For the text-containing cell, return its midpoint in [x, y] coordinate format. 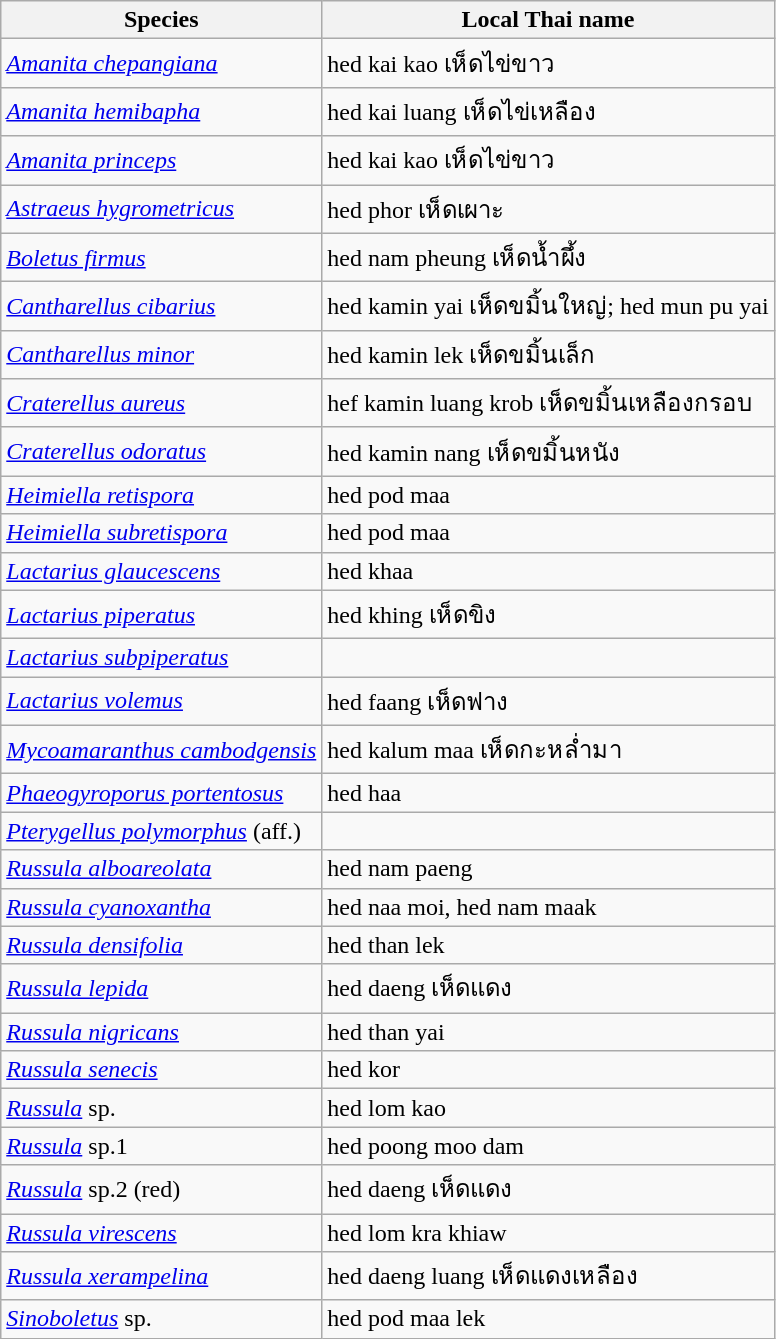
Russula sp. [162, 1108]
Russula senecis [162, 1070]
hed faang เห็ดฟาง [548, 702]
Russula cyanoxantha [162, 907]
Amanita chepangiana [162, 64]
hed daeng luang เห็ดแดงเหลือง [548, 1276]
Russula sp.1 [162, 1146]
Lactarius volemus [162, 702]
Amanita princeps [162, 160]
Heimiella subretispora [162, 533]
hed kor [548, 1070]
hed lom kra khiaw [548, 1233]
Mycoamaranthus cambodgensis [162, 750]
hed khing เห็ดขิง [548, 614]
Russula sp.2 (red) [162, 1190]
hed kamin nang เห็ดขมิ้นหนัง [548, 452]
Russula lepida [162, 988]
Cantharellus minor [162, 354]
Russula xerampelina [162, 1276]
Russula alboareolata [162, 869]
Pterygellus polymorphus (aff.) [162, 831]
Local Thai name [548, 20]
hed lom kao [548, 1108]
hed haa [548, 793]
hed kamin lek เห็ดขมิ้นเล็ก [548, 354]
hed poong moo dam [548, 1146]
hed kai luang เห็ดไข่เหลือง [548, 112]
Russula nigricans [162, 1032]
hed naa moi, hed nam maak [548, 907]
hef kamin luang krob เห็ดขมิ้นเหลืองกรอบ [548, 404]
Boletus firmus [162, 258]
hed kamin yai เห็ดขมิ้นใหญ่; hed mun pu yai [548, 306]
hed kalum maa เห็ดกะหล่ำมา [548, 750]
hed pod maa lek [548, 1319]
Russula virescens [162, 1233]
hed phor เห็ดเผาะ [548, 208]
hed nam paeng [548, 869]
Cantharellus cibarius [162, 306]
hed khaa [548, 571]
Sinoboletus sp. [162, 1319]
Russula densifolia [162, 945]
Phaeogyroporus portentosus [162, 793]
hed nam pheung เห็ดน้ำผึ้ง [548, 258]
Craterellus aureus [162, 404]
Lactarius piperatus [162, 614]
Heimiella retispora [162, 495]
Lactarius glaucescens [162, 571]
Craterellus odoratus [162, 452]
Astraeus hygrometricus [162, 208]
Amanita hemibapha [162, 112]
Lactarius subpiperatus [162, 658]
Species [162, 20]
hed than yai [548, 1032]
hed than lek [548, 945]
